Search for the cell housing the specified text and yield its (X, Y) center coordinate. 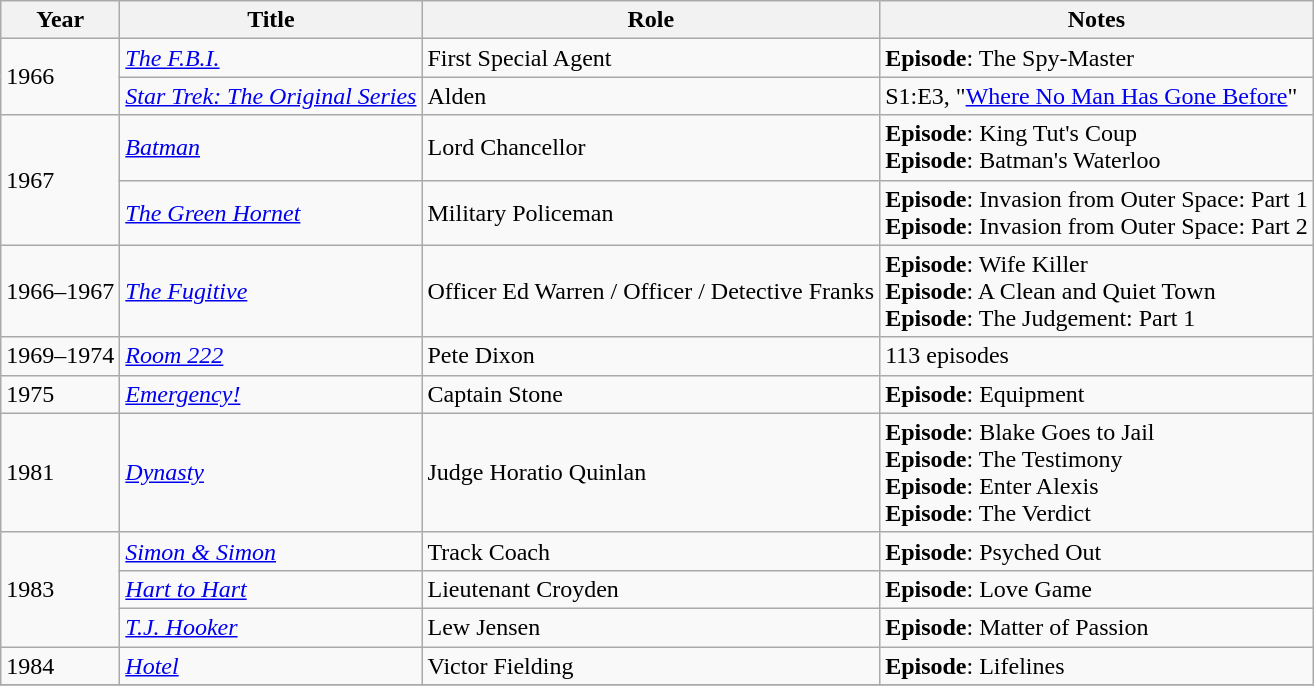
First Special Agent (651, 58)
Victor Fielding (651, 665)
Dynasty (271, 472)
Star Trek: The Original Series (271, 96)
Hotel (271, 665)
Episode: Lifelines (1097, 665)
1981 (60, 472)
Episode: Psyched Out (1097, 551)
Officer Ed Warren / Officer / Detective Franks (651, 291)
Episode: Matter of Passion (1097, 627)
Role (651, 20)
Episode: The Spy-Master (1097, 58)
1983 (60, 589)
Captain Stone (651, 394)
Title (271, 20)
113 episodes (1097, 356)
Episode: Invasion from Outer Space: Part 1Episode: Invasion from Outer Space: Part 2 (1097, 212)
T.J. Hooker (271, 627)
1975 (60, 394)
The Fugitive (271, 291)
1966–1967 (60, 291)
Lew Jensen (651, 627)
1984 (60, 665)
1967 (60, 180)
Notes (1097, 20)
Track Coach (651, 551)
The F.B.I. (271, 58)
1966 (60, 77)
Episode: Love Game (1097, 589)
Batman (271, 148)
Episode: Wife KillerEpisode: A Clean and Quiet TownEpisode: The Judgement: Part 1 (1097, 291)
1969–1974 (60, 356)
Alden (651, 96)
Hart to Hart (271, 589)
Emergency! (271, 394)
Lord Chancellor (651, 148)
Pete Dixon (651, 356)
Judge Horatio Quinlan (651, 472)
The Green Hornet (271, 212)
S1:E3, "Where No Man Has Gone Before" (1097, 96)
Year (60, 20)
Episode: Blake Goes to JailEpisode: The TestimonyEpisode: Enter AlexisEpisode: The Verdict (1097, 472)
Military Policeman (651, 212)
Room 222 (271, 356)
Episode: King Tut's CoupEpisode: Batman's Waterloo (1097, 148)
Episode: Equipment (1097, 394)
Lieutenant Croyden (651, 589)
Simon & Simon (271, 551)
